Return [X, Y] of the center of cell containing provided text 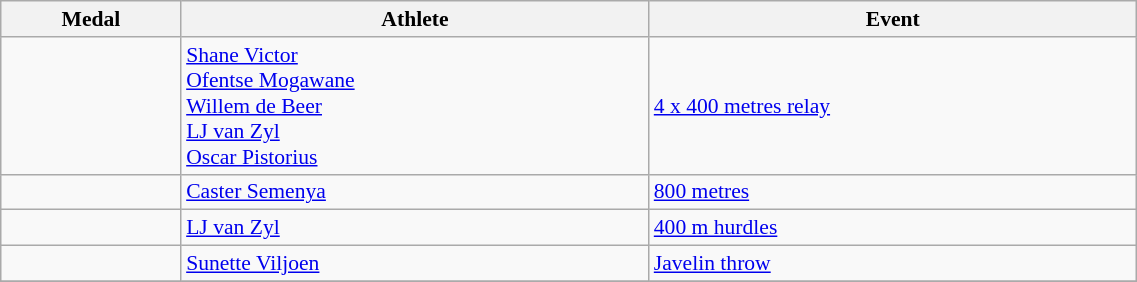
400 m hurdles [893, 228]
Shane VictorOfentse MogawaneWillem de BeerLJ van ZylOscar Pistorius [415, 106]
LJ van Zyl [415, 228]
Sunette Viljoen [415, 264]
Event [893, 19]
Athlete [415, 19]
Medal [91, 19]
Caster Semenya [415, 192]
4 x 400 metres relay [893, 106]
Javelin throw [893, 264]
800 metres [893, 192]
